Determine the (X, Y) coordinate at the center of the cell enclosing the given text.  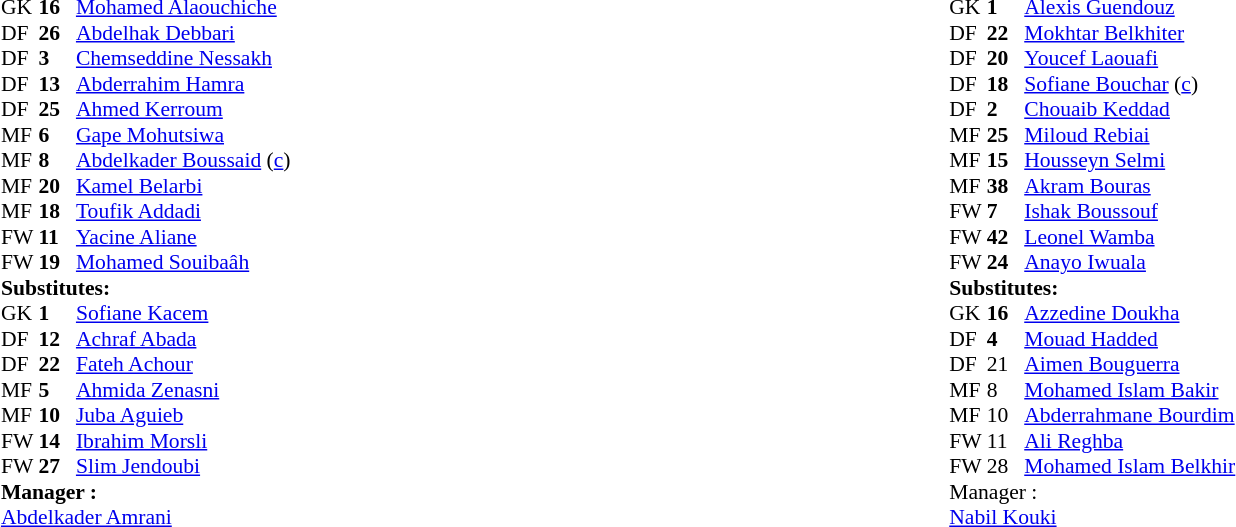
1 (57, 313)
Abderrahim Hamra (184, 84)
Yacine Aliane (184, 237)
Leonel Wamba (1130, 237)
27 (57, 467)
Ibrahim Morsli (184, 441)
Fateh Achour (184, 365)
19 (57, 263)
Chemseddine Nessakh (184, 59)
Mohamed Souibaâh (184, 263)
Mohamed Islam Bakir (1130, 390)
Anayo Iwuala (1130, 263)
Toufik Addadi (184, 211)
13 (57, 84)
6 (57, 135)
Gape Mohutsiwa (184, 135)
42 (1006, 237)
Miloud Rebiai (1130, 135)
24 (1006, 263)
12 (57, 339)
Abderrahmane Bourdim (1130, 415)
7 (1006, 211)
Ishak Boussouf (1130, 211)
Abdelhak Debbari (184, 33)
4 (1006, 339)
Abdelkader Boussaid (c) (184, 161)
21 (1006, 365)
Aimen Bouguerra (1130, 365)
Ahmida Zenasni (184, 390)
Mohamed Islam Belkhir (1130, 467)
Mouad Hadded (1130, 339)
16 (1006, 313)
Sofiane Kacem (184, 313)
Juba Aguieb (184, 415)
3 (57, 59)
Mokhtar Belkhiter (1130, 33)
Akram Bouras (1130, 186)
Azzedine Doukha (1130, 313)
Ali Reghba (1130, 441)
Youcef Laouafi (1130, 59)
Ahmed Kerroum (184, 109)
Sofiane Bouchar (c) (1130, 84)
15 (1006, 161)
28 (1006, 467)
14 (57, 441)
5 (57, 390)
Kamel Belarbi (184, 186)
Achraf Abada (184, 339)
Chouaib Keddad (1130, 109)
Slim Jendoubi (184, 467)
38 (1006, 186)
Housseyn Selmi (1130, 161)
2 (1006, 109)
26 (57, 33)
